From the cell containing the given text, extract its center point as [X, Y] coordinate. 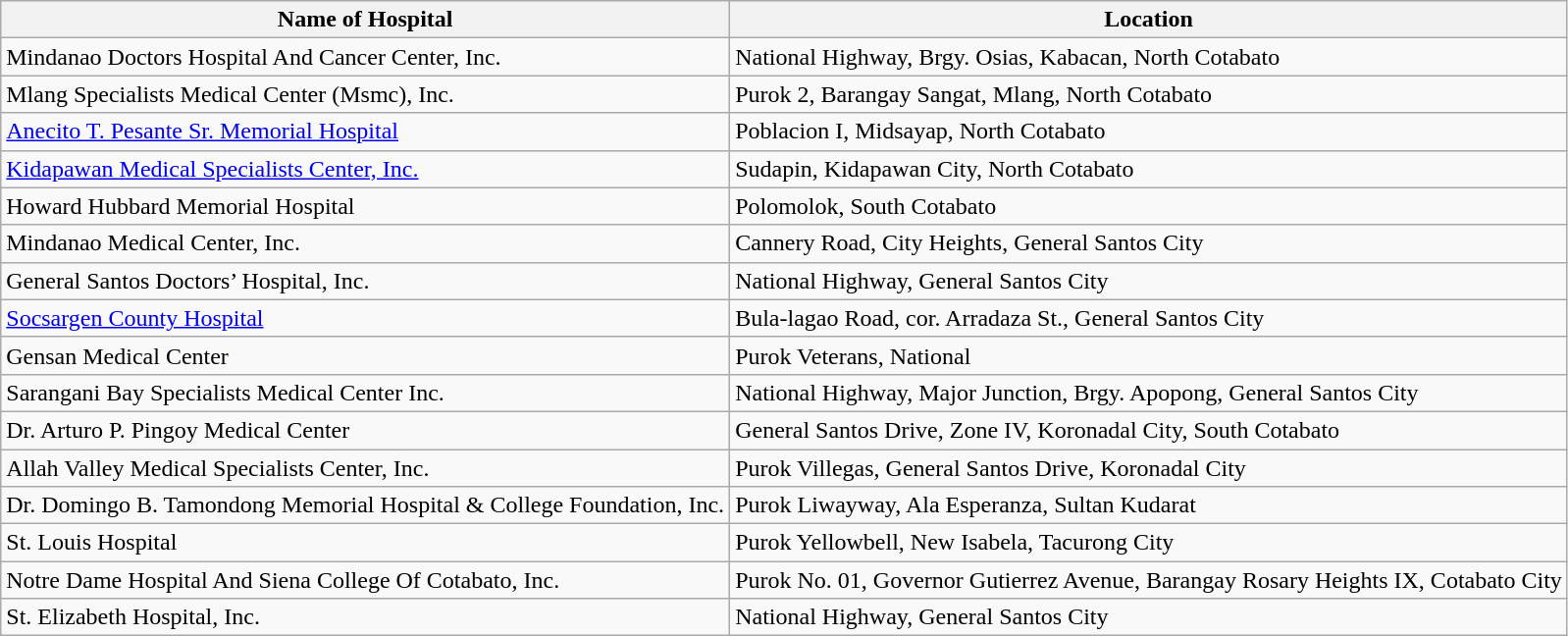
Notre Dame Hospital And Siena College Of Cotabato, Inc. [365, 580]
Bula-lagao Road, cor. Arradaza St., General Santos City [1149, 318]
Howard Hubbard Memorial Hospital [365, 206]
Dr. Arturo P. Pingoy Medical Center [365, 430]
Kidapawan Medical Specialists Center, Inc. [365, 169]
St. Louis Hospital [365, 543]
Cannery Road, City Heights, General Santos City [1149, 243]
St. Elizabeth Hospital, Inc. [365, 617]
Gensan Medical Center [365, 355]
Polomolok, South Cotabato [1149, 206]
Poblacion I, Midsayap, North Cotabato [1149, 132]
National Highway, Brgy. Osias, Kabacan, North Cotabato [1149, 57]
Sudapin, Kidapawan City, North Cotabato [1149, 169]
Purok No. 01, Governor Gutierrez Avenue, Barangay Rosary Heights IX, Cotabato City [1149, 580]
General Santos Doctors’ Hospital, Inc. [365, 281]
Location [1149, 20]
Socsargen County Hospital [365, 318]
Mindanao Doctors Hospital And Cancer Center, Inc. [365, 57]
General Santos Drive, Zone IV, Koronadal City, South Cotabato [1149, 430]
Anecito T. Pesante Sr. Memorial Hospital [365, 132]
Sarangani Bay Specialists Medical Center Inc. [365, 393]
National Highway, Major Junction, Brgy. Apopong, General Santos City [1149, 393]
Dr. Domingo B. Tamondong Memorial Hospital & College Foundation, Inc. [365, 505]
Purok Yellowbell, New Isabela, Tacurong City [1149, 543]
Mlang Specialists Medical Center (Msmc), Inc. [365, 94]
Purok 2, Barangay Sangat, Mlang, North Cotabato [1149, 94]
Purok Veterans, National [1149, 355]
Mindanao Medical Center, Inc. [365, 243]
Allah Valley Medical Specialists Center, Inc. [365, 468]
Name of Hospital [365, 20]
Purok Villegas, General Santos Drive, Koronadal City [1149, 468]
Purok Liwayway, Ala Esperanza, Sultan Kudarat [1149, 505]
